For the text-containing cell, return its midpoint in [x, y] coordinate format. 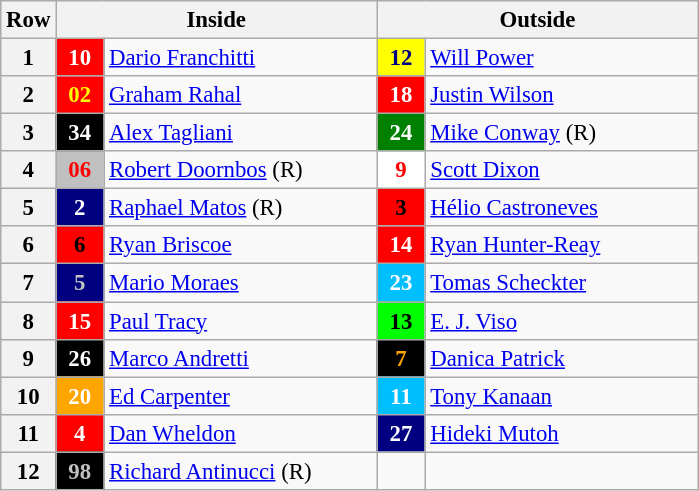
E. J. Viso [562, 321]
20 [80, 396]
1 [28, 58]
Scott Dixon [562, 170]
Will Power [562, 58]
Mario Moraes [240, 283]
15 [80, 321]
Outside [538, 20]
18 [401, 95]
Robert Doornbos (R) [240, 170]
27 [401, 433]
06 [80, 170]
Tomas Scheckter [562, 283]
14 [401, 245]
Mike Conway (R) [562, 133]
Paul Tracy [240, 321]
Inside [216, 20]
13 [401, 321]
Ryan Hunter-Reay [562, 245]
Justin Wilson [562, 95]
34 [80, 133]
8 [28, 321]
23 [401, 283]
Alex Tagliani [240, 133]
Tony Kanaan [562, 396]
Ed Carpenter [240, 396]
Dan Wheldon [240, 433]
Row [28, 20]
Dario Franchitti [240, 58]
Hideki Mutoh [562, 433]
Ryan Briscoe [240, 245]
Marco Andretti [240, 358]
Hélio Castroneves [562, 208]
Danica Patrick [562, 358]
Raphael Matos (R) [240, 208]
Graham Rahal [240, 95]
02 [80, 95]
98 [80, 471]
24 [401, 133]
26 [80, 358]
Richard Antinucci (R) [240, 471]
